For the text-containing cell, return its midpoint in [X, Y] coordinate format. 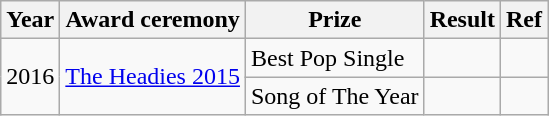
Year [30, 20]
Award ceremony [153, 20]
Best Pop Single [334, 58]
2016 [30, 77]
Ref [524, 20]
The Headies 2015 [153, 77]
Result [462, 20]
Song of The Year [334, 96]
Prize [334, 20]
